Find where the given text appears and provide that cell's center as [X, Y] coordinate. 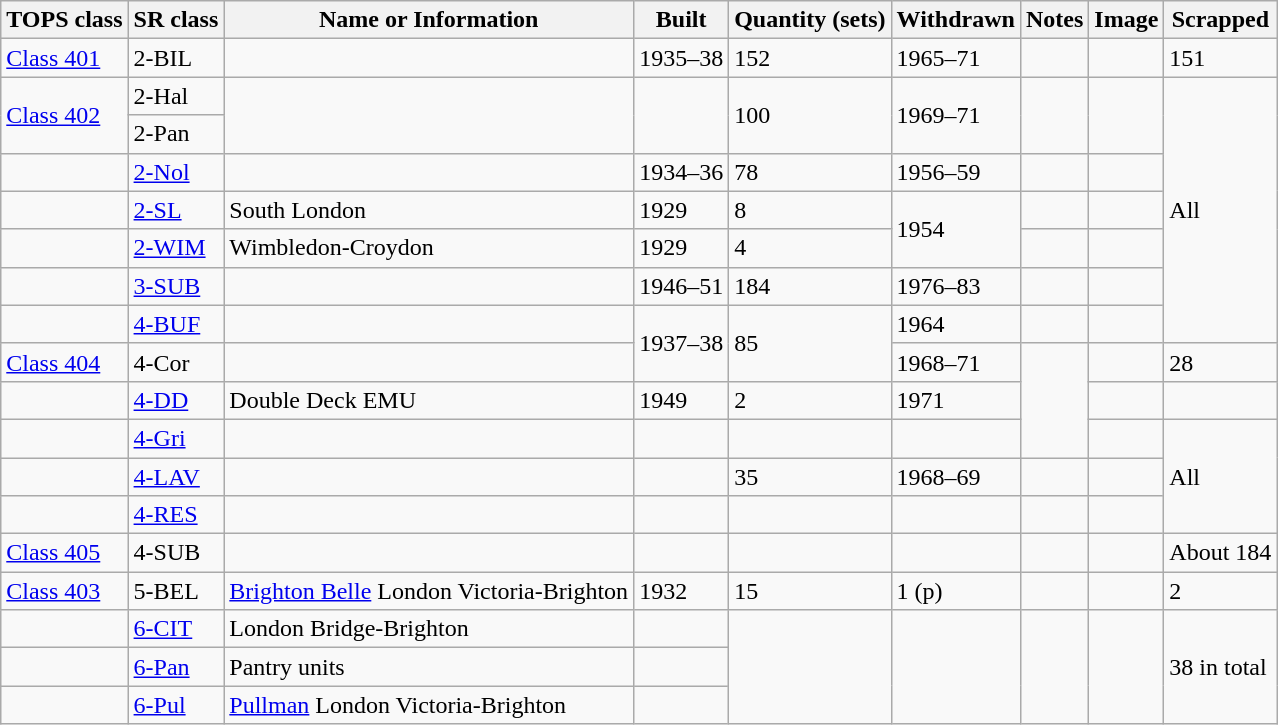
1949 [682, 400]
Class 401 [64, 58]
4-LAV [176, 477]
4-DD [176, 400]
1934–36 [682, 172]
6-Pan [176, 667]
Double Deck EMU [429, 400]
1976–83 [956, 286]
Class 402 [64, 115]
Pullman London Victoria-Brighton [429, 705]
1937–38 [682, 343]
2-WIM [176, 248]
35 [810, 477]
Image [1126, 20]
About 184 [1220, 553]
1956–59 [956, 172]
1965–71 [956, 58]
1932 [682, 591]
1964 [956, 324]
6-CIT [176, 629]
2-SL [176, 210]
151 [1220, 58]
3-SUB [176, 286]
152 [810, 58]
2-Hal [176, 96]
2-Nol [176, 172]
South London [429, 210]
Withdrawn [956, 20]
1971 [956, 400]
100 [810, 115]
London Bridge-Brighton [429, 629]
Built [682, 20]
4-Gri [176, 438]
1 (p) [956, 591]
38 in total [1220, 667]
Notes [1054, 20]
Scrapped [1220, 20]
Class 403 [64, 591]
5-BEL [176, 591]
28 [1220, 362]
2-Pan [176, 134]
78 [810, 172]
Brighton Belle London Victoria-Brighton [429, 591]
4-BUF [176, 324]
4 [810, 248]
Class 405 [64, 553]
6-Pul [176, 705]
1968–71 [956, 362]
1969–71 [956, 115]
Name or Information [429, 20]
1935–38 [682, 58]
Quantity (sets) [810, 20]
8 [810, 210]
184 [810, 286]
Pantry units [429, 667]
4-RES [176, 515]
1946–51 [682, 286]
2-BIL [176, 58]
TOPS class [64, 20]
4-Cor [176, 362]
4-SUB [176, 553]
1954 [956, 229]
1968–69 [956, 477]
SR class [176, 20]
15 [810, 591]
Wimbledon-Croydon [429, 248]
85 [810, 343]
Class 404 [64, 362]
